Detect which cell encompasses the target text, then output its (X, Y) center coordinate. 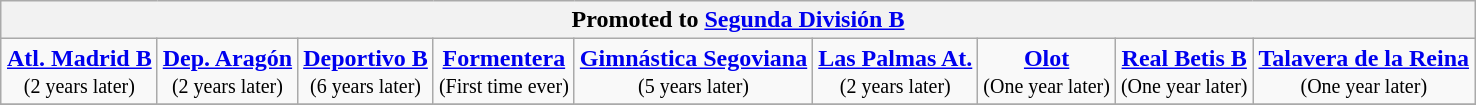
Gimnástica Segoviana(5 years later) (693, 72)
Deportivo B(6 years later) (366, 72)
Las Palmas At.(2 years later) (896, 72)
Talavera de la Reina(One year later) (1364, 72)
Promoted to Segunda División B (738, 20)
Formentera(First time ever) (504, 72)
Dep. Aragón(2 years later) (227, 72)
Real Betis B(One year later) (1184, 72)
Olot(One year later) (1047, 72)
Atl. Madrid B(2 years later) (79, 72)
